Return the (X, Y) coordinate for the center point of the cell that contains the specified text.  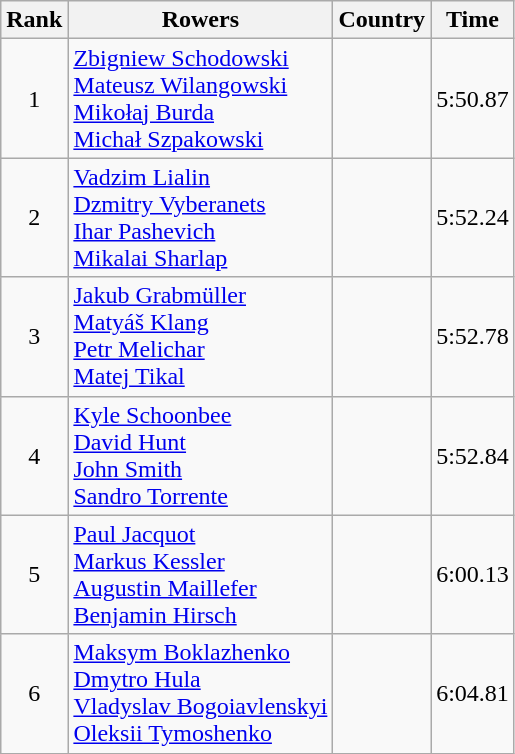
5 (34, 574)
5:50.87 (473, 98)
6:04.81 (473, 694)
Jakub GrabmüllerMatyáš KlangPetr MelicharMatej Tikal (200, 336)
Paul JacquotMarkus KesslerAugustin MailleferBenjamin Hirsch (200, 574)
2 (34, 218)
5:52.78 (473, 336)
5:52.24 (473, 218)
1 (34, 98)
6 (34, 694)
Maksym BoklazhenkoDmytro HulaVladyslav BogoiavlenskyiOleksii Tymoshenko (200, 694)
5:52.84 (473, 456)
Rowers (200, 20)
3 (34, 336)
Time (473, 20)
4 (34, 456)
6:00.13 (473, 574)
Vadzim LialinDzmitry VyberanetsIhar PashevichMikalai Sharlap (200, 218)
Rank (34, 20)
Country (382, 20)
Kyle SchoonbeeDavid HuntJohn SmithSandro Torrente (200, 456)
Zbigniew SchodowskiMateusz WilangowskiMikołaj BurdaMichał Szpakowski (200, 98)
